Locate the cell with the specified text and output its (x, y) center coordinate. 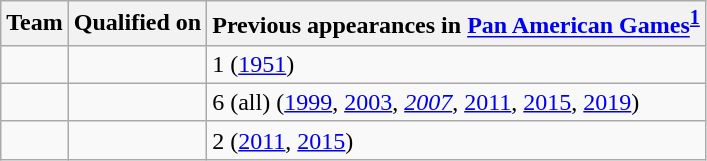
Previous appearances in Pan American Games1 (456, 24)
6 (all) (1999, 2003, 2007, 2011, 2015, 2019) (456, 102)
Team (35, 24)
2 (2011, 2015) (456, 140)
Qualified on (137, 24)
1 (1951) (456, 64)
